Locate the cell with the specified text and output its [X, Y] center coordinate. 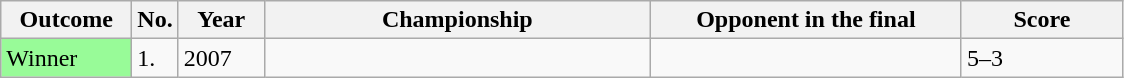
2007 [221, 58]
Championship [457, 20]
Opponent in the final [806, 20]
No. [155, 20]
5–3 [1042, 58]
Score [1042, 20]
Year [221, 20]
Outcome [66, 20]
1. [155, 58]
Winner [66, 58]
